Pinpoint the cell where the given text exists, returning its [x, y] midpoint coordinate. 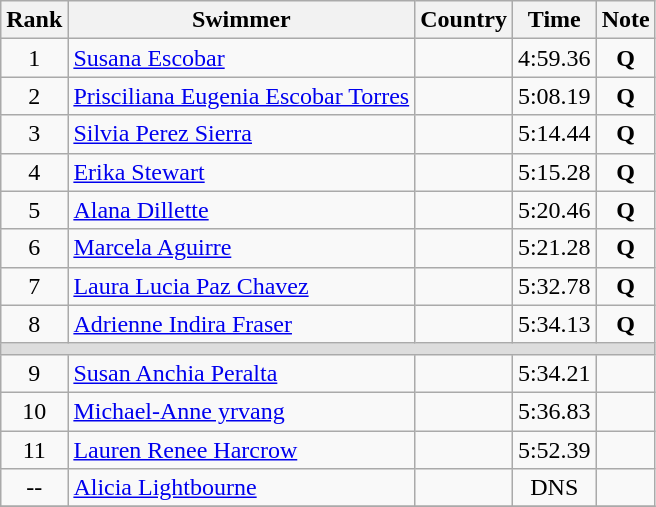
3 [34, 134]
5:15.28 [554, 172]
11 [34, 449]
5:34.21 [554, 373]
Lauren Renee Harcrow [242, 449]
7 [34, 286]
Silvia Perez Sierra [242, 134]
Prisciliana Eugenia Escobar Torres [242, 96]
6 [34, 248]
10 [34, 411]
Marcela Aguirre [242, 248]
Susan Anchia Peralta [242, 373]
-- [34, 488]
Note [626, 20]
5:21.28 [554, 248]
5 [34, 210]
8 [34, 324]
2 [34, 96]
5:52.39 [554, 449]
4:59.36 [554, 58]
Rank [34, 20]
DNS [554, 488]
Laura Lucia Paz Chavez [242, 286]
5:34.13 [554, 324]
Erika Stewart [242, 172]
4 [34, 172]
5:32.78 [554, 286]
Time [554, 20]
5:36.83 [554, 411]
Susana Escobar [242, 58]
5:20.46 [554, 210]
Country [464, 20]
5:14.44 [554, 134]
Adrienne Indira Fraser [242, 324]
1 [34, 58]
Alicia Lightbourne [242, 488]
5:08.19 [554, 96]
Michael-Anne yrvang [242, 411]
Alana Dillette [242, 210]
Swimmer [242, 20]
9 [34, 373]
